For the text-containing cell, return its midpoint in (x, y) coordinate format. 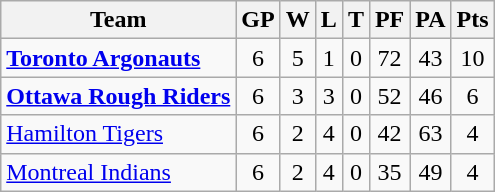
Ottawa Rough Riders (118, 96)
PA (430, 20)
W (298, 20)
1 (328, 58)
42 (389, 134)
43 (430, 58)
Montreal Indians (118, 172)
49 (430, 172)
52 (389, 96)
5 (298, 58)
Toronto Argonauts (118, 58)
Pts (472, 20)
72 (389, 58)
46 (430, 96)
L (328, 20)
10 (472, 58)
63 (430, 134)
35 (389, 172)
Hamilton Tigers (118, 134)
Team (118, 20)
T (356, 20)
GP (258, 20)
PF (389, 20)
